Locate the cell with the specified text and output its (X, Y) center coordinate. 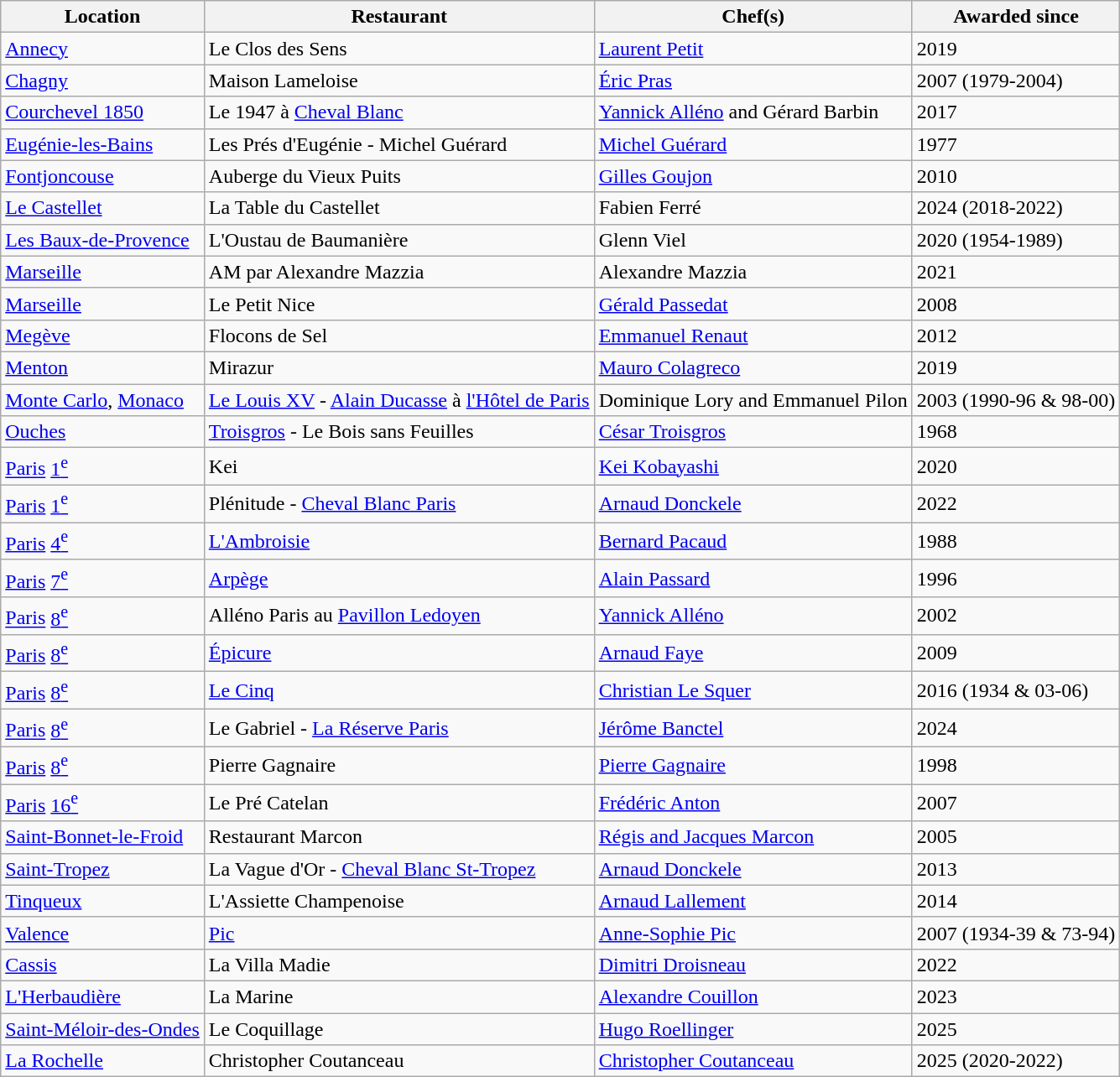
L'Oustau de Baumanière (399, 240)
2003 (1990-96 & 98-00) (1016, 400)
Troisgros - Le Bois sans Feuilles (399, 432)
Kei (399, 466)
2016 (1934 & 03-06) (1016, 691)
Alexandre Mazzia (753, 272)
2021 (1016, 272)
L'Assiette Champenoise (399, 901)
2012 (1016, 336)
Gérald Passedat (753, 304)
Les Baux-de-Provence (102, 240)
Cassis (102, 965)
Annecy (102, 49)
Alléno Paris au Pavillon Ledoyen (399, 616)
La Rochelle (102, 1061)
Restaurant Marcon (399, 837)
2025 (2020-2022) (1016, 1061)
Auberge du Vieux Puits (399, 176)
Dominique Lory and Emmanuel Pilon (753, 400)
Paris 7e (102, 579)
Ouches (102, 432)
Anne-Sophie Pic (753, 933)
Pic (399, 933)
2024 (2018-2022) (1016, 208)
Le Clos des Sens (399, 49)
La Villa Madie (399, 965)
2007 (1934-39 & 73-94) (1016, 933)
Yannick Alléno and Gérard Barbin (753, 112)
2007 (1016, 804)
Saint-Tropez (102, 869)
Les Prés d'Eugénie - Michel Guérard (399, 144)
Tinqueux (102, 901)
Paris 4e (102, 542)
Emmanuel Renaut (753, 336)
2025 (1016, 1029)
Frédéric Anton (753, 804)
1996 (1016, 579)
Eugénie-les-Bains (102, 144)
Restaurant (399, 17)
Le 1947 à Cheval Blanc (399, 112)
1968 (1016, 432)
2005 (1016, 837)
Arpège (399, 579)
2020 (1954-1989) (1016, 240)
2008 (1016, 304)
Flocons de Sel (399, 336)
Saint-Méloir-des-Ondes (102, 1029)
2013 (1016, 869)
Le Pré Catelan (399, 804)
Kei Kobayashi (753, 466)
Location (102, 17)
Megève (102, 336)
Saint-Bonnet-le-Froid (102, 837)
La Marine (399, 996)
Dimitri Droisneau (753, 965)
Menton (102, 367)
Valence (102, 933)
Michel Guérard (753, 144)
Mirazur (399, 367)
Régis and Jacques Marcon (753, 837)
Courchevel 1850 (102, 112)
Bernard Pacaud (753, 542)
1988 (1016, 542)
1998 (1016, 765)
Arnaud Faye (753, 653)
Maison Lameloise (399, 81)
Fabien Ferré (753, 208)
2017 (1016, 112)
Laurent Petit (753, 49)
Alain Passard (753, 579)
2009 (1016, 653)
Fontjoncouse (102, 176)
Mauro Colagreco (753, 367)
2024 (1016, 728)
Jérôme Banctel (753, 728)
Le Cinq (399, 691)
Paris 16e (102, 804)
Monte Carlo, Monaco (102, 400)
Épicure (399, 653)
Le Castellet (102, 208)
2007 (1979-2004) (1016, 81)
Le Gabriel - La Réserve Paris (399, 728)
La Table du Castellet (399, 208)
Plénitude - Cheval Blanc Paris (399, 503)
Chagny (102, 81)
Le Petit Nice (399, 304)
Alexandre Couillon (753, 996)
2014 (1016, 901)
2010 (1016, 176)
Christian Le Squer (753, 691)
Yannick Alléno (753, 616)
La Vague d'Or - Cheval Blanc St-Tropez (399, 869)
Le Louis XV - Alain Ducasse à l'Hôtel de Paris (399, 400)
Hugo Roellinger (753, 1029)
AM par Alexandre Mazzia (399, 272)
Arnaud Lallement (753, 901)
Le Coquillage (399, 1029)
2002 (1016, 616)
Glenn Viel (753, 240)
Chef(s) (753, 17)
2023 (1016, 996)
L'Ambroisie (399, 542)
Awarded since (1016, 17)
1977 (1016, 144)
Éric Pras (753, 81)
L'Herbaudière (102, 996)
Gilles Goujon (753, 176)
2020 (1016, 466)
César Troisgros (753, 432)
